Detect which cell encompasses the target text, then output its [X, Y] center coordinate. 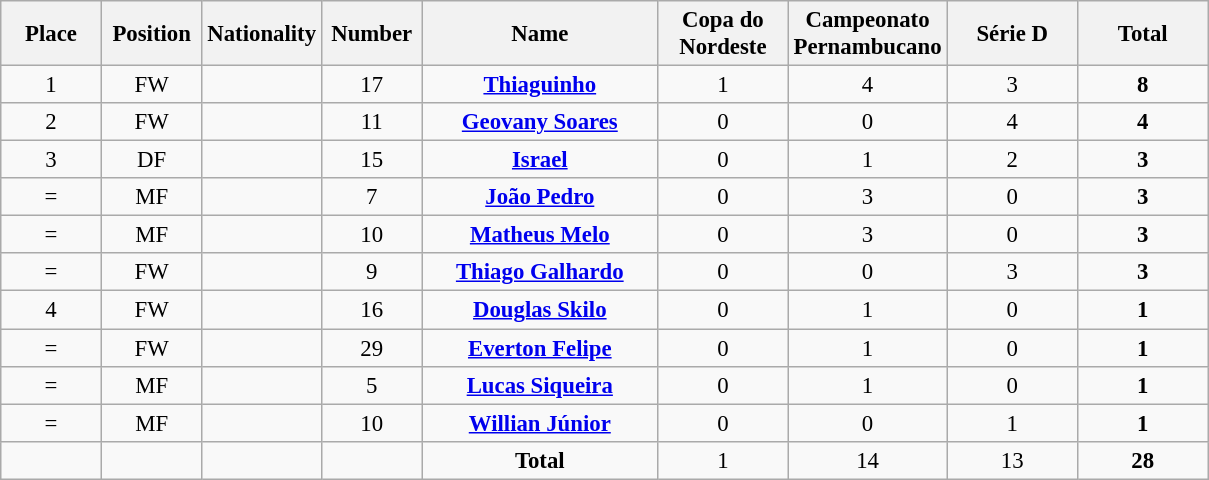
16 [372, 310]
29 [372, 348]
17 [372, 85]
Série D [1012, 34]
14 [868, 460]
João Pedro [540, 197]
Matheus Melo [540, 235]
Israel [540, 160]
13 [1012, 460]
5 [372, 385]
Nationality [262, 34]
8 [1142, 85]
Douglas Skilo [540, 310]
Geovany Soares [540, 122]
Number [372, 34]
Place [52, 34]
Thiago Galhardo [540, 273]
Campeonato Pernambucano [868, 34]
Thiaguinho [540, 85]
7 [372, 197]
Everton Felipe [540, 348]
Copa do Nordeste [724, 34]
28 [1142, 460]
Willian Júnior [540, 423]
Name [540, 34]
Lucas Siqueira [540, 385]
15 [372, 160]
DF [152, 160]
11 [372, 122]
9 [372, 273]
Position [152, 34]
